Extract the [x, y] coordinate from the center of the cell holding the provided text.  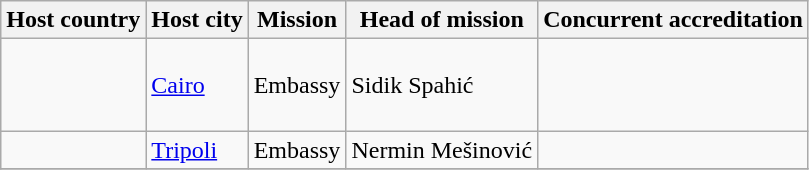
Mission [297, 20]
Host city [197, 20]
Concurrent accreditation [674, 20]
Sidik Spahić [442, 85]
Host country [74, 20]
Tripoli [197, 150]
Cairo [197, 85]
Nermin Mešinović [442, 150]
Head of mission [442, 20]
